Identify which cell holds the provided text, then report its [x, y] central coordinate. 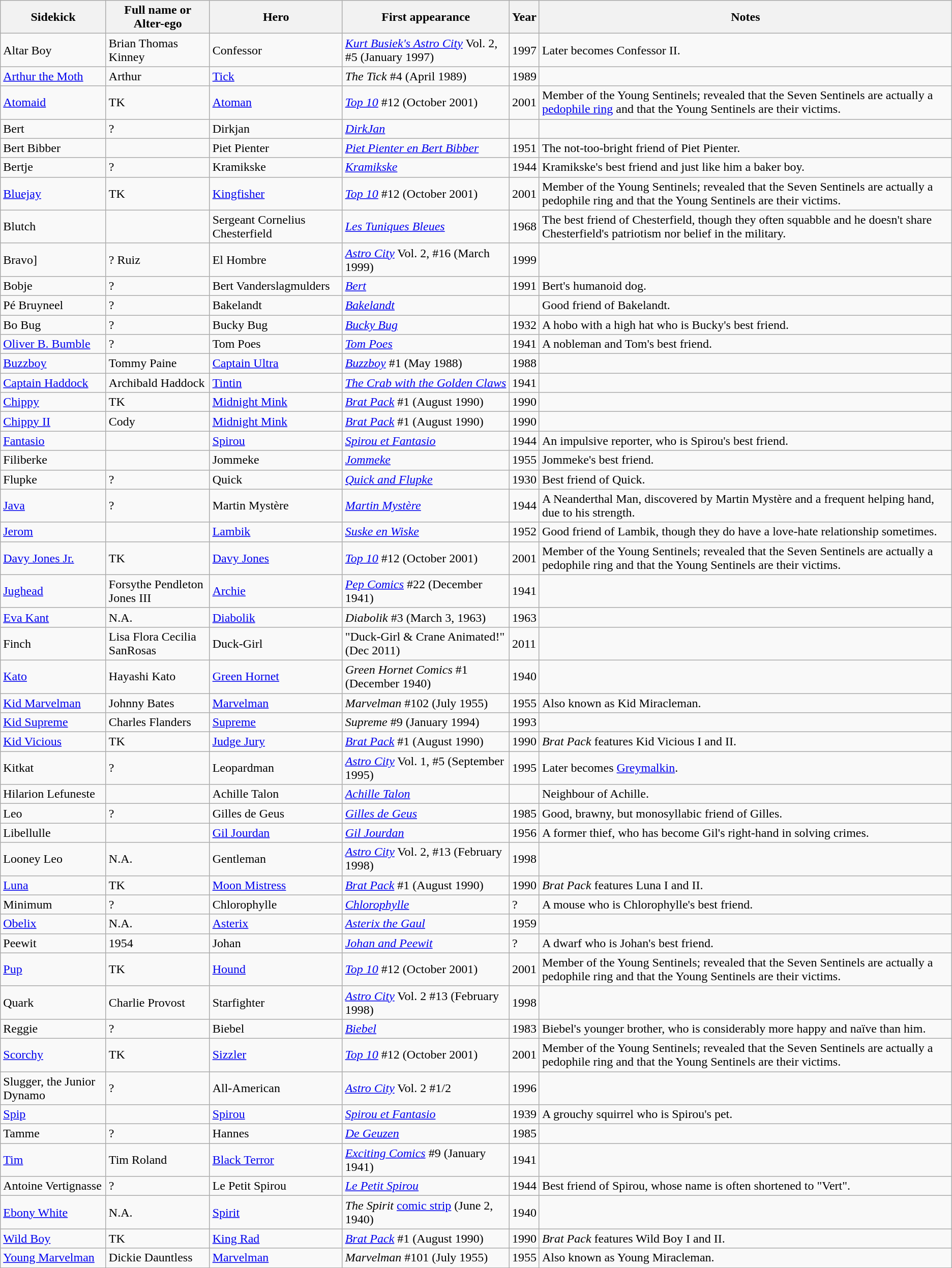
Arthur [158, 76]
Archibald Haddock [158, 383]
1968 [524, 227]
Fantasio [53, 441]
All-American [276, 1088]
Spirit [276, 1212]
Asterix [276, 924]
Brat Pack features Kid Vicious I and II. [746, 742]
Best friend of Spirou, whose name is often shortened to "Vert". [746, 1186]
Hilarion Lefuneste [53, 794]
Biebel's younger brother, who is considerably more happy and naïve than him. [746, 1029]
? Ruiz [158, 259]
Piet Pienter [276, 148]
A dwarf who is Johan's best friend. [746, 943]
1963 [524, 617]
Confessor [276, 50]
Scorchy [53, 1054]
Tick [276, 76]
Leo [53, 813]
Black Terror [276, 1160]
Kid Supreme [53, 722]
Atoman [276, 103]
Flupke [53, 479]
Also known as Young Miracleman. [746, 1258]
Marvelman #101 (July 1955) [426, 1258]
Johnny Bates [158, 703]
Chippy II [53, 421]
Obelix [53, 924]
Bravo] [53, 259]
1991 [524, 286]
Young Marvelman [53, 1258]
Bert's humanoid dog. [746, 286]
Supreme #9 (January 1994) [426, 722]
Dirkjan [276, 129]
A mouse who is Chlorophylle's best friend. [746, 904]
Les Tuniques Bleues [426, 227]
Year [524, 17]
1995 [524, 768]
1954 [158, 943]
1989 [524, 76]
Lambik [276, 532]
Judge Jury [276, 742]
Astro City Vol. 2, #16 (March 1999) [426, 259]
Astro City Vol. 2 #13 (February 1998) [426, 1003]
1930 [524, 479]
Atomaid [53, 103]
Pé Bruyneel [53, 305]
1988 [524, 364]
1932 [524, 325]
Good friend of Bakelandt. [746, 305]
Lisa Flora Cecilia SanRosas [158, 644]
Gentleman [276, 859]
Captain Ultra [276, 364]
Good friend of Lambik, though they do have a love-hate relationship sometimes. [746, 532]
2011 [524, 644]
Kramikske's best friend and just like him a baker boy. [746, 167]
El Hombre [276, 259]
Forsythe Pendleton Jones III [158, 591]
Sergeant Cornelius Chesterfield [276, 227]
Neighbour of Achille. [746, 794]
Kurt Busiek's Astro City Vol. 2, #5 (January 1997) [426, 50]
Notes [746, 17]
Quick [276, 479]
Quick and Flupke [426, 479]
Johan and Peewit [426, 943]
Quark [53, 1003]
A former thief, who has become Gil's right-hand in solving crimes. [746, 833]
1952 [524, 532]
King Rad [276, 1239]
Piet Pienter en Bert Bibber [426, 148]
Chippy [53, 402]
Brian Thomas Kinney [158, 50]
Supreme [276, 722]
Diabolik [276, 617]
Astro City Vol. 2, #13 (February 1998) [426, 859]
Kato [53, 676]
De Geuzen [426, 1134]
1951 [524, 148]
A hobo with a high hat who is Bucky's best friend. [746, 325]
A grouchy squirrel who is Spirou's pet. [746, 1114]
Full name or Alter-ego [158, 17]
Later becomes Confessor II. [746, 50]
Pep Comics #22 (December 1941) [426, 591]
Tintin [276, 383]
Tim [53, 1160]
Java [53, 505]
Buzzboy #1 (May 1988) [426, 364]
Exciting Comics #9 (January 1941) [426, 1160]
DirkJan [426, 129]
Wild Boy [53, 1239]
Moon Mistress [276, 885]
The not-too-bright friend of Piet Pienter. [746, 148]
Good, brawny, but monosyllabic friend of Gilles. [746, 813]
Libellulle [53, 833]
Kitkat [53, 768]
Buzzboy [53, 364]
Bertje [53, 167]
Peewit [53, 943]
Tim Roland [158, 1160]
Filiberke [53, 460]
Looney Leo [53, 859]
Starfighter [276, 1003]
A Neanderthal Man, discovered by Martin Mystère and a frequent helping hand, due to his strength. [746, 505]
Finch [53, 644]
Bluejay [53, 193]
Suske en Wiske [426, 532]
Oliver B. Bumble [53, 344]
1996 [524, 1088]
Blutch [53, 227]
Jerom [53, 532]
Hero [276, 17]
Johan [276, 943]
Pup [53, 969]
Dickie Dauntless [158, 1258]
Astro City Vol. 2 #1/2 [426, 1088]
Later becomes Greymalkin. [746, 768]
1959 [524, 924]
Hound [276, 969]
Jughead [53, 591]
Marvelman #102 (July 1955) [426, 703]
Cody [158, 421]
Minimum [53, 904]
First appearance [426, 17]
1993 [524, 722]
Davy Jones [276, 558]
1999 [524, 259]
Altar Boy [53, 50]
Asterix the Gaul [426, 924]
Best friend of Quick. [746, 479]
Charles Flanders [158, 722]
Spip [53, 1114]
Bert Vanderslagmulders [276, 286]
Captain Haddock [53, 383]
Slugger, the Junior Dynamo [53, 1088]
Astro City Vol. 1, #5 (September 1995) [426, 768]
Kid Vicious [53, 742]
Bo Bug [53, 325]
"Duck-Girl & Crane Animated!" (Dec 2011) [426, 644]
Green Hornet Comics #1 (December 1940) [426, 676]
Antoine Vertignasse [53, 1186]
Bert Bibber [53, 148]
1983 [524, 1029]
Arthur the Moth [53, 76]
Reggie [53, 1029]
Tamme [53, 1134]
1997 [524, 50]
Kid Marvelman [53, 703]
Davy Jones Jr. [53, 558]
Leopardman [276, 768]
Eva Kant [53, 617]
Kingfisher [276, 193]
The Spirit comic strip (June 2, 1940) [426, 1212]
An impulsive reporter, who is Spirou's best friend. [746, 441]
Sidekick [53, 17]
Diabolik #3 (March 3, 1963) [426, 617]
Also known as Kid Miracleman. [746, 703]
Sizzler [276, 1054]
The best friend of Chesterfield, though they often squabble and he doesn't share Chesterfield's patriotism nor belief in the military. [746, 227]
Luna [53, 885]
Archie [276, 591]
The Tick #4 (April 1989) [426, 76]
Bobje [53, 286]
Brat Pack features Wild Boy I and II. [746, 1239]
Hannes [276, 1134]
Green Hornet [276, 676]
1956 [524, 833]
A nobleman and Tom's best friend. [746, 344]
Tommy Paine [158, 364]
1939 [524, 1114]
Brat Pack features Luna I and II. [746, 885]
Jommeke's best friend. [746, 460]
Hayashi Kato [158, 676]
Duck-Girl [276, 644]
The Crab with the Golden Claws [426, 383]
Charlie Provost [158, 1003]
Ebony White [53, 1212]
